Scan for the cell matching the given text and deliver its [X, Y] coordinate at center. 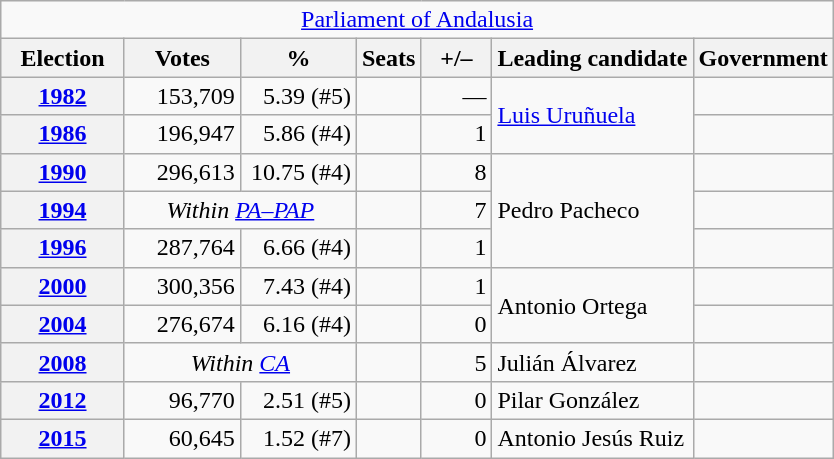
Pedro Pacheco [592, 210]
7 [456, 210]
Leading candidate [592, 58]
6.16 (#4) [298, 324]
1990 [63, 172]
Julián Álvarez [592, 362]
5.39 (#5) [298, 96]
+/– [456, 58]
300,356 [182, 286]
5.86 (#4) [298, 134]
Pilar González [592, 400]
276,674 [182, 324]
8 [456, 172]
2012 [63, 400]
Seats [388, 58]
196,947 [182, 134]
% [298, 58]
Election [63, 58]
Parliament of Andalusia [418, 20]
2004 [63, 324]
6.66 (#4) [298, 248]
1986 [63, 134]
2.51 (#5) [298, 400]
2015 [63, 438]
1996 [63, 248]
— [456, 96]
2008 [63, 362]
96,770 [182, 400]
7.43 (#4) [298, 286]
287,764 [182, 248]
296,613 [182, 172]
1.52 (#7) [298, 438]
Votes [182, 58]
2000 [63, 286]
Luis Uruñuela [592, 115]
60,645 [182, 438]
1994 [63, 210]
Government [763, 58]
10.75 (#4) [298, 172]
Antonio Jesús Ruiz [592, 438]
Within PA–PAP [240, 210]
Within CA [240, 362]
Antonio Ortega [592, 305]
153,709 [182, 96]
5 [456, 362]
1982 [63, 96]
